Identify which cell holds the provided text, then report its [x, y] central coordinate. 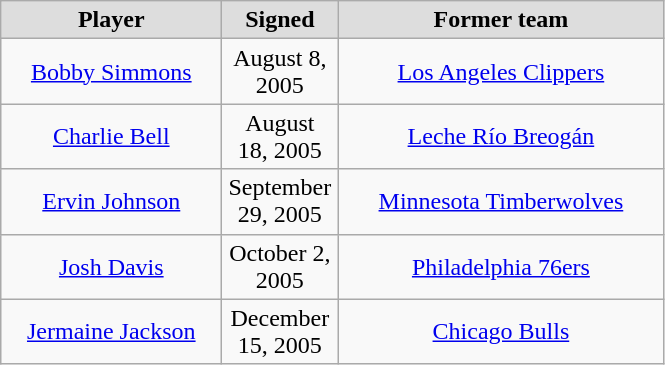
Player [112, 20]
August 8, 2005 [280, 72]
Josh Davis [112, 266]
Chicago Bulls [501, 332]
October 2, 2005 [280, 266]
September 29, 2005 [280, 202]
Ervin Johnson [112, 202]
August 18, 2005 [280, 136]
Los Angeles Clippers [501, 72]
Former team [501, 20]
Signed [280, 20]
Bobby Simmons [112, 72]
December 15, 2005 [280, 332]
Charlie Bell [112, 136]
Minnesota Timberwolves [501, 202]
Leche Río Breogán [501, 136]
Jermaine Jackson [112, 332]
Philadelphia 76ers [501, 266]
